Find where the given text appears and provide that cell's center as [x, y] coordinate. 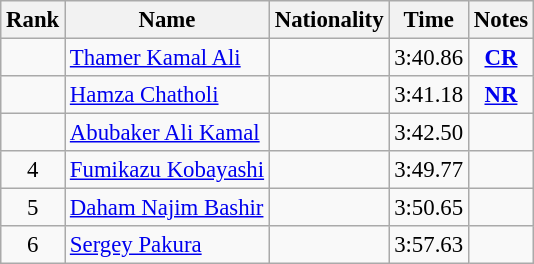
Sergey Pakura [168, 245]
Time [429, 20]
Fumikazu Kobayashi [168, 170]
3:40.86 [429, 58]
Abubaker Ali Kamal [168, 133]
Hamza Chatholi [168, 95]
3:42.50 [429, 133]
Thamer Kamal Ali [168, 58]
3:41.18 [429, 95]
3:50.65 [429, 208]
Name [168, 20]
3:49.77 [429, 170]
Daham Najim Bashir [168, 208]
Notes [500, 20]
6 [33, 245]
Rank [33, 20]
Nationality [328, 20]
4 [33, 170]
CR [500, 58]
3:57.63 [429, 245]
NR [500, 95]
5 [33, 208]
